Return the (x, y) coordinate for the center point of the cell that contains the specified text.  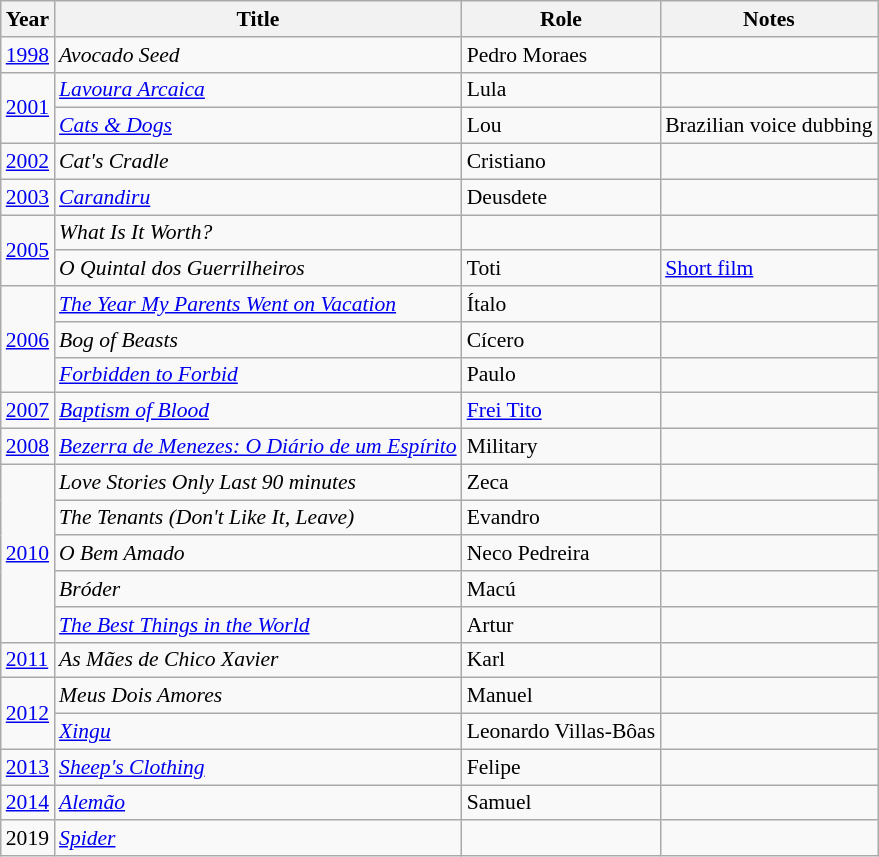
Short film (769, 269)
Spider (258, 839)
Macú (561, 589)
Love Stories Only Last 90 minutes (258, 482)
The Best Things in the World (258, 625)
2003 (28, 197)
Forbidden to Forbid (258, 375)
2011 (28, 660)
Artur (561, 625)
Toti (561, 269)
2005 (28, 250)
Bezerra de Menezes: O Diário de um Espírito (258, 447)
Avocado Seed (258, 55)
Manuel (561, 696)
2006 (28, 340)
2010 (28, 553)
The Year My Parents Went on Vacation (258, 304)
2012 (28, 714)
Carandiru (258, 197)
Leonardo Villas-Bôas (561, 732)
Samuel (561, 803)
Ítalo (561, 304)
Bog of Beasts (258, 340)
2014 (28, 803)
2008 (28, 447)
Felipe (561, 767)
Meus Dois Amores (258, 696)
Title (258, 19)
Year (28, 19)
Cat's Cradle (258, 162)
2019 (28, 839)
Alemão (258, 803)
Bróder (258, 589)
Xingu (258, 732)
Cícero (561, 340)
Lula (561, 90)
Role (561, 19)
Neco Pedreira (561, 554)
Notes (769, 19)
Cristiano (561, 162)
2007 (28, 411)
Baptism of Blood (258, 411)
Evandro (561, 518)
What Is It Worth? (258, 233)
1998 (28, 55)
The Tenants (Don't Like It, Leave) (258, 518)
Sheep's Clothing (258, 767)
2002 (28, 162)
Military (561, 447)
Karl (561, 660)
Pedro Moraes (561, 55)
Paulo (561, 375)
2001 (28, 108)
Zeca (561, 482)
2013 (28, 767)
O Quintal dos Guerrilheiros (258, 269)
Frei Tito (561, 411)
Lou (561, 126)
O Bem Amado (258, 554)
Cats & Dogs (258, 126)
Brazilian voice dubbing (769, 126)
Deusdete (561, 197)
As Mães de Chico Xavier (258, 660)
Lavoura Arcaica (258, 90)
